Identify which cell holds the provided text, then report its (x, y) central coordinate. 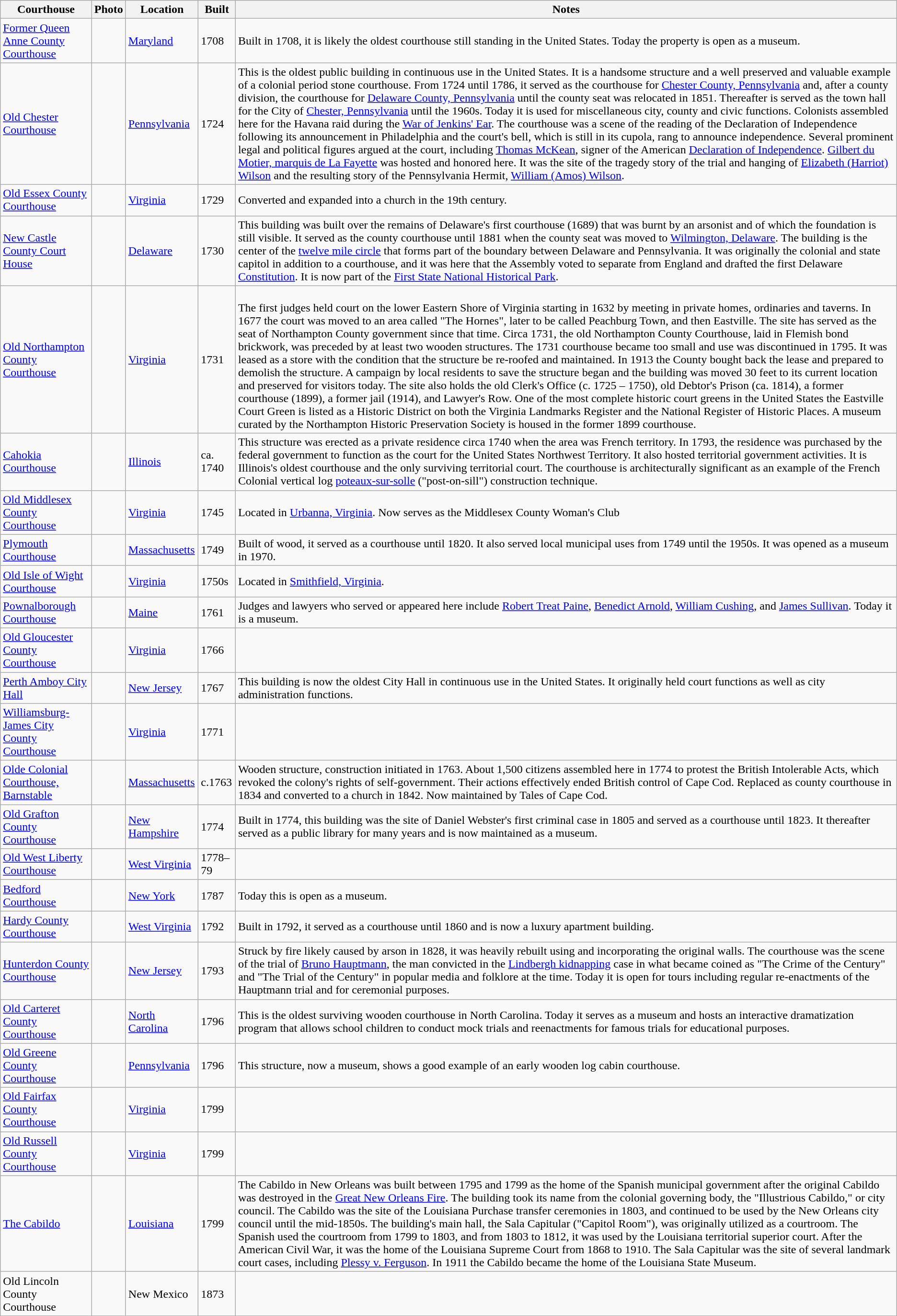
Converted and expanded into a church in the 19th century. (566, 200)
Louisiana (162, 1224)
Old West Liberty Courthouse (46, 865)
1787 (217, 895)
1729 (217, 200)
Illinois (162, 462)
Hardy County Courthouse (46, 927)
Old Grafton County Courthouse (46, 827)
This structure, now a museum, shows a good example of an early wooden log cabin courthouse. (566, 1065)
1724 (217, 124)
Plymouth Courthouse (46, 550)
Built (217, 10)
1749 (217, 550)
Maryland (162, 41)
North Carolina (162, 1021)
Bedford Courthouse (46, 895)
Pownalborough Courthouse (46, 612)
1771 (217, 732)
1766 (217, 650)
New Castle County Court House (46, 251)
Old Gloucester County Courthouse (46, 650)
Old Greene County Courthouse (46, 1065)
Old Russell County Courthouse (46, 1154)
Perth Amboy City Hall (46, 687)
Old Carteret County Courthouse (46, 1021)
Delaware (162, 251)
ca. 1740 (217, 462)
Maine (162, 612)
Located in Urbanna, Virginia. Now serves as the Middlesex County Woman's Club (566, 512)
Former Queen Anne County Courthouse (46, 41)
New Hampshire (162, 827)
c.1763 (217, 783)
Notes (566, 10)
1730 (217, 251)
1767 (217, 687)
1731 (217, 359)
New York (162, 895)
Cahokia Courthouse (46, 462)
Olde Colonial Courthouse, Barnstable (46, 783)
Photo (108, 10)
Courthouse (46, 10)
Today this is open as a museum. (566, 895)
Old Essex County Courthouse (46, 200)
1778–79 (217, 865)
1708 (217, 41)
1873 (217, 1293)
Hunterdon County Courthouse (46, 971)
1750s (217, 581)
1761 (217, 612)
Old Isle of Wight Courthouse (46, 581)
Old Chester Courthouse (46, 124)
1745 (217, 512)
Old Fairfax County Courthouse (46, 1109)
Located in Smithfield, Virginia. (566, 581)
Location (162, 10)
Old Middlesex County Courthouse (46, 512)
1774 (217, 827)
1792 (217, 927)
Built in 1708, it is likely the oldest courthouse still standing in the United States. Today the property is open as a museum. (566, 41)
The Cabildo (46, 1224)
Old Northampton County Courthouse (46, 359)
1793 (217, 971)
Williamsburg-James City County Courthouse (46, 732)
New Mexico (162, 1293)
Old Lincoln County Courthouse (46, 1293)
Built in 1792, it served as a courthouse until 1860 and is now a luxury apartment building. (566, 927)
